Scan for the cell matching the given text and deliver its [x, y] coordinate at center. 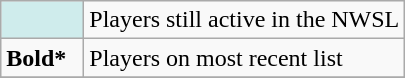
Bold* [42, 58]
Players on most recent list [244, 58]
Players still active in the NWSL [244, 20]
